Extract the [x, y] coordinate from the center of the cell holding the provided text.  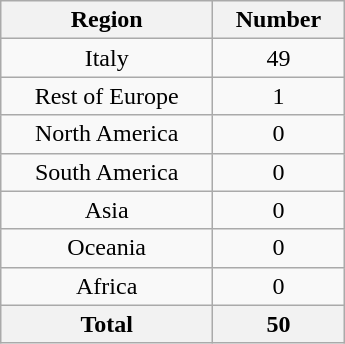
Asia [107, 210]
Number [279, 20]
Italy [107, 58]
Rest of Europe [107, 96]
North America [107, 134]
South America [107, 172]
1 [279, 96]
Total [107, 324]
Africa [107, 286]
50 [279, 324]
Region [107, 20]
49 [279, 58]
Oceania [107, 248]
